From the cell containing the given text, extract its center point as (x, y) coordinate. 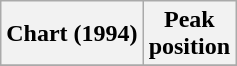
Chart (1994) (72, 34)
Peakposition (189, 34)
